From the cell containing the given text, extract its center point as [X, Y] coordinate. 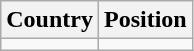
Country [50, 20]
Position [145, 20]
